Provide the [X, Y] coordinate of the cell's center where the given text is located.  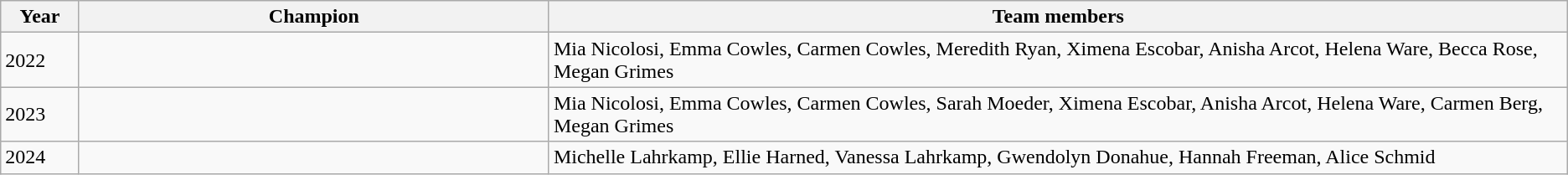
2023 [40, 114]
Michelle Lahrkamp, Ellie Harned, Vanessa Lahrkamp, Gwendolyn Donahue, Hannah Freeman, Alice Schmid [1058, 157]
2024 [40, 157]
Year [40, 17]
Mia Nicolosi, Emma Cowles, Carmen Cowles, Meredith Ryan, Ximena Escobar, Anisha Arcot, Helena Ware, Becca Rose, Megan Grimes [1058, 60]
Team members [1058, 17]
Mia Nicolosi, Emma Cowles, Carmen Cowles, Sarah Moeder, Ximena Escobar, Anisha Arcot, Helena Ware, Carmen Berg, Megan Grimes [1058, 114]
2022 [40, 60]
Champion [313, 17]
